Identify which cell holds the provided text, then report its (x, y) central coordinate. 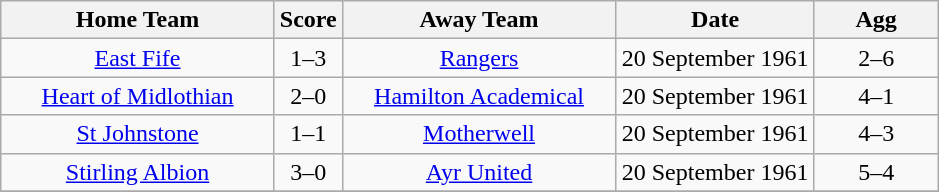
Rangers (479, 58)
Date (716, 20)
1–1 (308, 134)
3–0 (308, 172)
Stirling Albion (138, 172)
Ayr United (479, 172)
1–3 (308, 58)
Home Team (138, 20)
Agg (876, 20)
2–0 (308, 96)
4–3 (876, 134)
4–1 (876, 96)
East Fife (138, 58)
2–6 (876, 58)
St Johnstone (138, 134)
Hamilton Academical (479, 96)
5–4 (876, 172)
Away Team (479, 20)
Score (308, 20)
Heart of Midlothian (138, 96)
Motherwell (479, 134)
